Return [X, Y] of the center of cell containing provided text 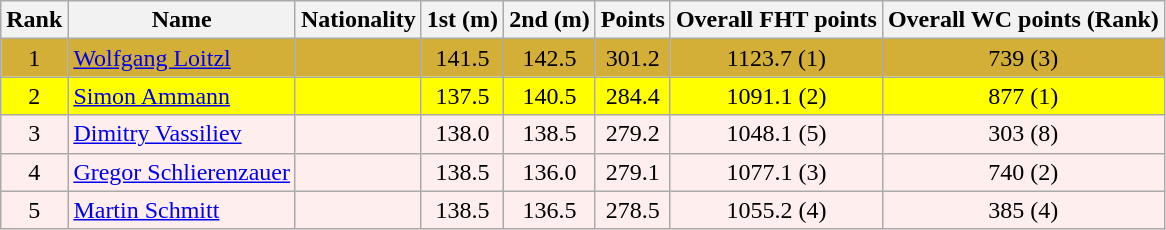
Overall FHT points [776, 20]
385 (4) [1023, 210]
Rank [34, 20]
279.2 [632, 134]
138.0 [462, 134]
2nd (m) [550, 20]
Name [182, 20]
301.2 [632, 58]
284.4 [632, 96]
Points [632, 20]
303 (8) [1023, 134]
1048.1 (5) [776, 134]
140.5 [550, 96]
1 [34, 58]
1091.1 (2) [776, 96]
739 (3) [1023, 58]
3 [34, 134]
1123.7 (1) [776, 58]
1077.1 (3) [776, 172]
Dimitry Vassiliev [182, 134]
1055.2 (4) [776, 210]
5 [34, 210]
279.1 [632, 172]
1st (m) [462, 20]
Gregor Schlierenzauer [182, 172]
740 (2) [1023, 172]
137.5 [462, 96]
Simon Ammann [182, 96]
278.5 [632, 210]
4 [34, 172]
Wolfgang Loitzl [182, 58]
Nationality [358, 20]
141.5 [462, 58]
Martin Schmitt [182, 210]
877 (1) [1023, 96]
136.5 [550, 210]
Overall WC points (Rank) [1023, 20]
136.0 [550, 172]
142.5 [550, 58]
2 [34, 96]
